Return the (X, Y) coordinate for the center point of the cell that contains the specified text.  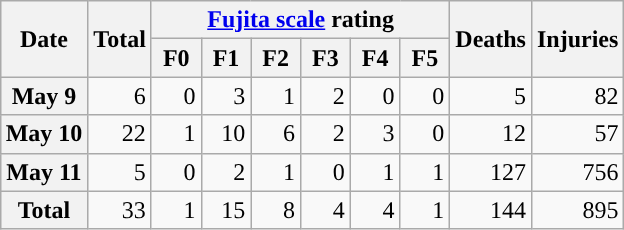
22 (120, 134)
May 9 (44, 96)
144 (491, 210)
756 (577, 172)
82 (577, 96)
F2 (276, 58)
15 (226, 210)
F4 (375, 58)
F1 (226, 58)
12 (491, 134)
F3 (326, 58)
F0 (176, 58)
127 (491, 172)
57 (577, 134)
8 (276, 210)
May 11 (44, 172)
33 (120, 210)
F5 (425, 58)
Date (44, 39)
Fujita scale rating (300, 20)
10 (226, 134)
Injuries (577, 39)
Deaths (491, 39)
895 (577, 210)
May 10 (44, 134)
